Locate the cell with the specified text and output its (x, y) center coordinate. 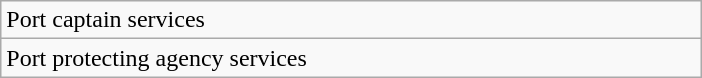
Port protecting agency services (352, 58)
Port captain services (352, 20)
